Capture the cell that displays the provided text and extract its [x, y] central coordinate. 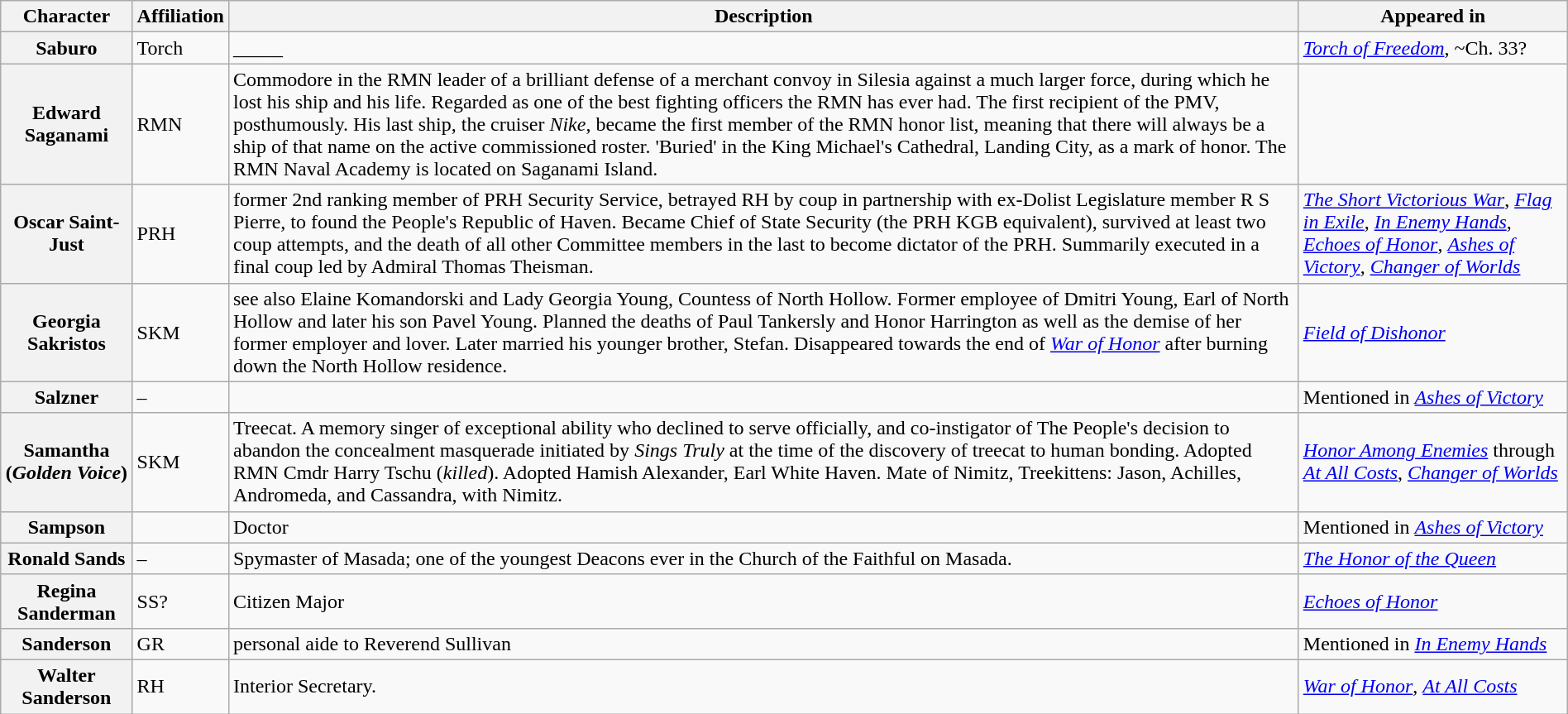
Honor Among Enemies through At All Costs, Changer of Worlds [1432, 462]
Citizen Major [763, 601]
Oscar Saint-Just [66, 233]
Appeared in [1432, 17]
Sampson [66, 527]
Spymaster of Masada; one of the youngest Deacons ever in the Church of the Faithful on Masada. [763, 558]
RH [180, 687]
Echoes of Honor [1432, 601]
Doctor [763, 527]
Walter Sanderson [66, 687]
Georgia Sakristos [66, 333]
The Short Victorious War, Flag in Exile, In Enemy Hands, Echoes of Honor, Ashes of Victory, Changer of Worlds [1432, 233]
personal aide to Reverend Sullivan [763, 644]
RMN [180, 124]
Interior Secretary. [763, 687]
Sanderson [66, 644]
_____ [763, 48]
Salzner [66, 397]
GR [180, 644]
The Honor of the Queen [1432, 558]
Character [66, 17]
Field of Dishonor [1432, 333]
Torch [180, 48]
Regina Sanderman [66, 601]
Mentioned in In Enemy Hands [1432, 644]
Ronald Sands [66, 558]
Torch of Freedom, ~Ch. 33? [1432, 48]
Edward Saganami [66, 124]
War of Honor, At All Costs [1432, 687]
PRH [180, 233]
Samantha (Golden Voice) [66, 462]
Description [763, 17]
Saburo [66, 48]
Affiliation [180, 17]
SS? [180, 601]
